Capture the cell that displays the provided text and extract its (x, y) central coordinate. 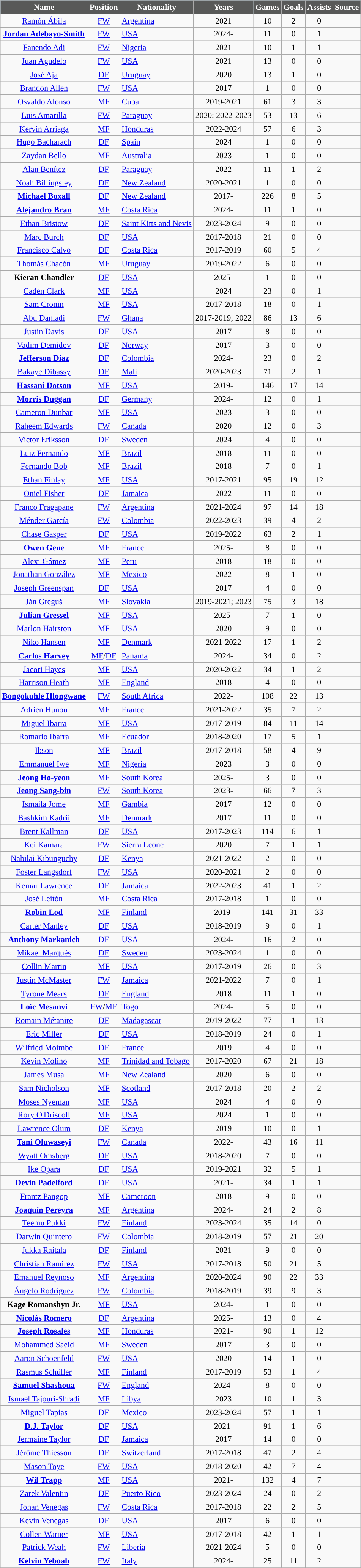
Bakaye Dibassy (44, 372)
Mohammed Saeid (44, 1345)
Gambia (156, 804)
Cameroon (156, 1196)
Wyatt Omsberg (44, 1156)
67 (268, 1061)
Libya (156, 1399)
61 (268, 102)
77 (268, 1021)
Ramón Ábila (44, 21)
Cameron Dunbar (44, 413)
Ethan Bristow (44, 223)
2019-2021; 2023 (224, 602)
Alexi Gómez (44, 561)
66 (268, 791)
Devin Padelford (44, 1183)
Nicolás Romero (44, 1318)
Nabilai Kibunguchy (44, 859)
226 (268, 196)
Marc Burch (44, 237)
Norway (156, 345)
Jonathan González (44, 575)
Jordan Adebayo-Smith (44, 34)
Joaquín Pereyra (44, 1210)
Franco Fragapane (44, 507)
58 (268, 751)
2023- (224, 791)
Tani Oluwaseyi (44, 1142)
Bashkim Kadrii (44, 818)
Kelvin Yeboah (44, 1561)
Francisco Calvo (44, 250)
Years (224, 7)
Raheem Edwards (44, 426)
146 (268, 386)
Carlos Harvey (44, 656)
Kage Romanshyn Jr. (44, 1304)
Frantz Pangop (44, 1196)
Luiz Fernando (44, 453)
Mali (156, 372)
Sierra Leone (156, 845)
MF/DF (104, 656)
Switzerland (156, 1453)
Kervin Arriaga (44, 129)
Togo (156, 1007)
Niko Hansen (44, 643)
Joseph Greenspan (44, 588)
Jefferson Díaz (44, 358)
Jacori Hayes (44, 669)
Darwin Quintero (44, 1237)
Abu Danladi (44, 318)
Fernando Bob (44, 467)
Robin Lod (44, 913)
Ménder García (44, 521)
Position (104, 7)
Goals (294, 7)
Assists (320, 7)
Brandon Allen (44, 88)
Adrien Hunou (44, 710)
Chase Gasper (44, 534)
Kieran Chandler (44, 278)
Moses Nyeman (44, 1102)
91 (268, 1426)
50 (268, 1264)
Ghana (156, 318)
Jeong Ho-yeon (44, 778)
Ibson (44, 751)
95 (268, 480)
32 (268, 1169)
Bongokuhle Hlongwane (44, 696)
Rory O'Driscoll (44, 1115)
Foster Langsdorf (44, 872)
60 (268, 250)
FW/MF (104, 1007)
Eric Miller (44, 1034)
Germany (156, 399)
Miguel Ibarra (44, 723)
Vadim Demidov (44, 345)
Romain Métanire (44, 1021)
Australia (156, 156)
84 (268, 723)
Ike Opara (44, 1169)
Ismael Tajouri-Shradi (44, 1399)
Sam Cronin (44, 305)
31 (294, 913)
71 (268, 372)
Carter Manley (44, 926)
Nationality (156, 7)
Zaydan Bello (44, 156)
Kei Kamara (44, 845)
Owen Gene (44, 548)
Ethan Finlay (44, 480)
Emmanuel Iwe (44, 764)
63 (268, 534)
108 (268, 696)
Thomás Chacón (44, 264)
132 (268, 1480)
86 (268, 318)
Rasmus Schüller (44, 1372)
2022-2024 (224, 129)
41 (268, 886)
Peru (156, 561)
Justin McMaster (44, 980)
Collin Martin (44, 967)
Harrison Heath (44, 683)
Jérôme Thiesson (44, 1453)
Noah Billingsley (44, 183)
Lawrence Olum (44, 1129)
Hugo Bacharach (44, 142)
Teemu Pukki (44, 1223)
Victor Eriksson (44, 440)
Ján Greguš (44, 602)
2017- (224, 196)
Loïc Mesanvi (44, 1007)
Collen Warner (44, 1534)
141 (268, 913)
Samuel Shashoua (44, 1386)
James Musa (44, 1075)
Alan Benítez (44, 170)
Ismaila Jome (44, 804)
Christian Ramirez (44, 1264)
Osvaldo Alonso (44, 102)
75 (268, 602)
Cuba (156, 102)
Emanuel Reynoso (44, 1277)
2017-2023 (224, 831)
Patrick Weah (44, 1548)
Slovakia (156, 602)
Fanendo Adi (44, 48)
Panama (156, 656)
Ángelo Rodríguez (44, 1291)
Scotland (156, 1088)
Mikael Marqués (44, 953)
Sam Nicholson (44, 1088)
Hassani Dotson (44, 386)
Mason Toye (44, 1467)
Madagascar (156, 1021)
Caden Clark (44, 291)
26 (268, 967)
Ecuador (156, 737)
Luis Amarilla (44, 115)
Jermaine Taylor (44, 1439)
Morris Duggan (44, 399)
Wil Trapp (44, 1480)
2017-2020 (224, 1061)
43 (268, 1142)
Miguel Tapias (44, 1412)
Jukka Raitala (44, 1251)
Name (44, 7)
25 (268, 1561)
Anthony Markanich (44, 940)
2020-2023 (224, 372)
Saint Kitts and Nevis (156, 223)
South Africa (156, 696)
Julian Gressel (44, 615)
Puerto Rico (156, 1494)
Source (347, 7)
Joseph Rosales (44, 1331)
Kevin Molino (44, 1061)
2020-2024 (224, 1277)
Marlon Hairston (44, 629)
Wilfried Moimbé (44, 1048)
Games (268, 7)
114 (268, 831)
Juan Agudelo (44, 61)
2017-2021 (224, 480)
Romario Ibarra (44, 737)
José Aja (44, 75)
47 (268, 1453)
Kemar Lawrence (44, 886)
Trinidad and Tobago (156, 1061)
Johan Venegas (44, 1507)
2020; 2022-2023 (224, 115)
97 (268, 507)
Italy (156, 1561)
Tyrone Mears (44, 994)
Brent Kallman (44, 831)
D.J. Taylor (44, 1426)
José Leitón (44, 899)
Kevin Venegas (44, 1521)
Alejandro Bran (44, 210)
2017-2019; 2022 (224, 318)
Liberia (156, 1548)
Oniel Fisher (44, 494)
19 (294, 480)
Justin Davis (44, 332)
Spain (156, 142)
2020-2022 (224, 669)
Aaron Schoenfeld (44, 1359)
Zarek Valentin (44, 1494)
Michael Boxall (44, 196)
Jeong Sang-bin (44, 791)
